Determine the [x, y] coordinate at the center of the cell enclosing the given text.  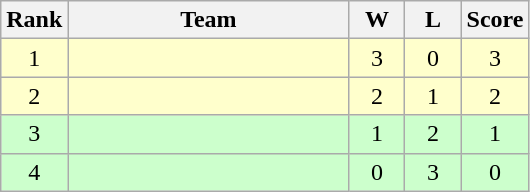
L [433, 20]
Rank [34, 20]
4 [34, 172]
Team [208, 20]
Score [495, 20]
W [377, 20]
